Find where the given text appears and provide that cell's center as [X, Y] coordinate. 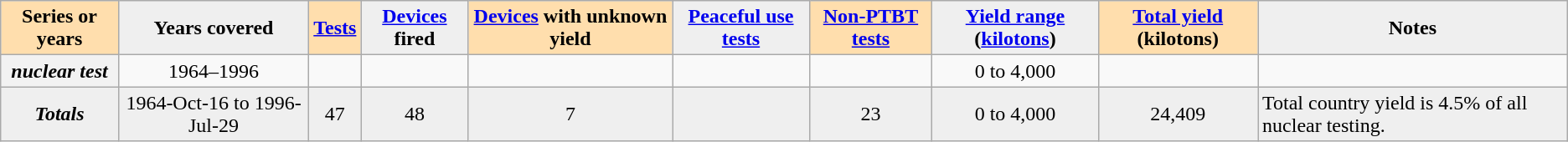
Yield range (kilotons) [1015, 28]
Devices fired [415, 28]
Devices with unknown yield [570, 28]
Total yield (kilotons) [1178, 28]
1964–1996 [213, 71]
47 [335, 114]
23 [871, 114]
24,409 [1178, 114]
Tests [335, 28]
1964-Oct-16 to 1996-Jul-29 [213, 114]
48 [415, 114]
Notes [1413, 28]
7 [570, 114]
Series or years [60, 28]
Peaceful use tests [740, 28]
nuclear test [60, 71]
Totals [60, 114]
Total country yield is 4.5% of all nuclear testing. [1413, 114]
Non-PTBT tests [871, 28]
Years covered [213, 28]
